From the cell containing the given text, extract its center point as (x, y) coordinate. 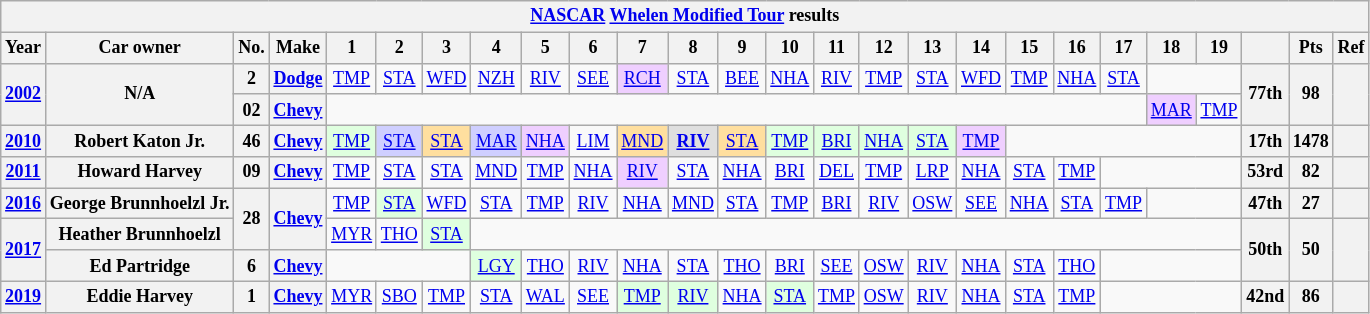
46 (252, 140)
Car owner (140, 48)
53rd (1266, 172)
2010 (24, 140)
4 (496, 48)
13 (932, 48)
15 (1029, 48)
N/A (140, 94)
16 (1077, 48)
9 (742, 48)
Pts (1310, 48)
Dodge (298, 78)
Ed Partridge (140, 266)
11 (837, 48)
02 (252, 110)
RCH (642, 78)
82 (1310, 172)
2017 (24, 250)
DEL (837, 172)
LIM (593, 140)
47th (1266, 204)
77th (1266, 94)
5 (546, 48)
Make (298, 48)
George Brunnhoelzl Jr. (140, 204)
BEE (742, 78)
3 (446, 48)
Heather Brunnhoelzl (140, 234)
50 (1310, 250)
Ref (1351, 48)
98 (1310, 94)
2019 (24, 296)
Robert Katon Jr. (140, 140)
1478 (1310, 140)
8 (694, 48)
86 (1310, 296)
WAL (546, 296)
SBO (399, 296)
14 (982, 48)
42nd (1266, 296)
28 (252, 219)
12 (884, 48)
No. (252, 48)
LRP (932, 172)
2016 (24, 204)
09 (252, 172)
2011 (24, 172)
17 (1124, 48)
2002 (24, 94)
NASCAR Whelen Modified Tour results (685, 16)
27 (1310, 204)
19 (1219, 48)
Year (24, 48)
50th (1266, 250)
Eddie Harvey (140, 296)
17th (1266, 140)
10 (790, 48)
Howard Harvey (140, 172)
NZH (496, 78)
7 (642, 48)
18 (1171, 48)
LGY (496, 266)
